Extract the (x, y) coordinate from the center of the cell holding the provided text.  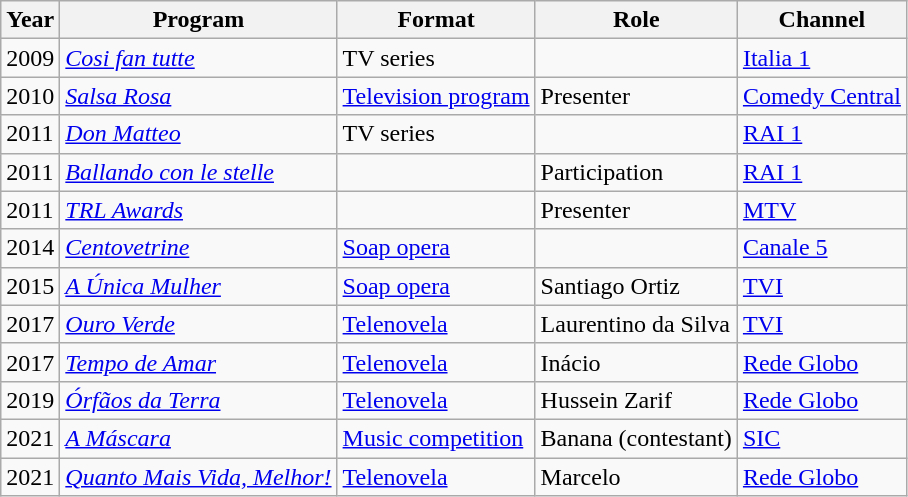
Centovetrine (198, 248)
Comedy Central (822, 96)
Tempo de Amar (198, 362)
Italia 1 (822, 58)
Canale 5 (822, 248)
Ouro Verde (198, 324)
Format (436, 20)
2019 (30, 400)
Inácio (636, 362)
Ballando con le stelle (198, 172)
Banana (contestant) (636, 438)
2014 (30, 248)
MTV (822, 210)
Laurentino da Silva (636, 324)
Quanto Mais Vida, Melhor! (198, 477)
TRL Awards (198, 210)
2009 (30, 58)
Program (198, 20)
Television program (436, 96)
A Máscara (198, 438)
Participation (636, 172)
2015 (30, 286)
2010 (30, 96)
Órfãos da Terra (198, 400)
Marcelo (636, 477)
Salsa Rosa (198, 96)
Cosi fan tutte (198, 58)
A Única Mulher (198, 286)
Role (636, 20)
Hussein Zarif (636, 400)
Music competition (436, 438)
Don Matteo (198, 134)
SIC (822, 438)
Year (30, 20)
Santiago Ortiz (636, 286)
Channel (822, 20)
